Search for the cell housing the specified text and yield its [X, Y] center coordinate. 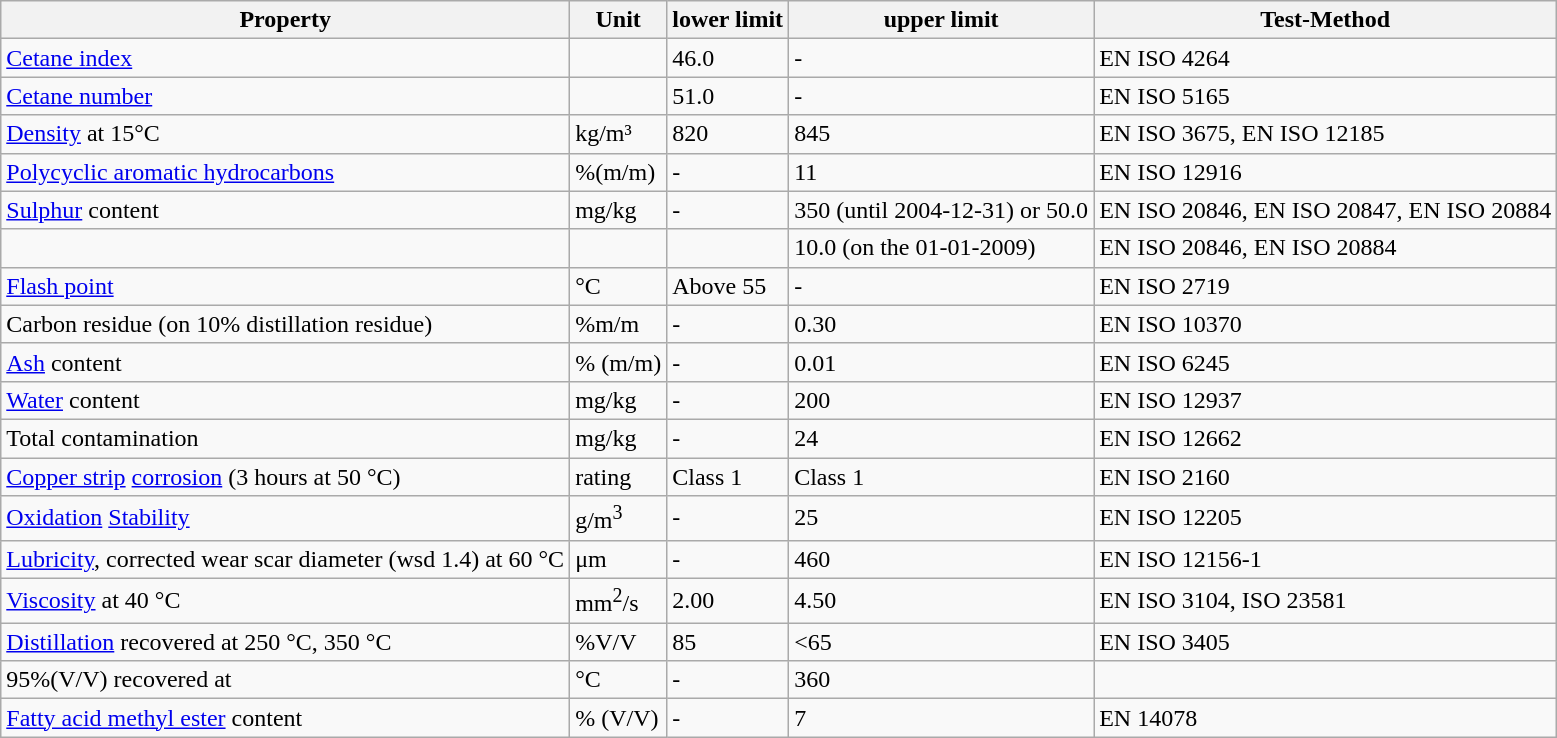
μm [618, 559]
25 [942, 518]
Lubricity, corrected wear scar diameter (wsd 1.4) at 60 °C [286, 559]
mm2/s [618, 600]
Polycyclic aromatic hydrocarbons [286, 172]
EN ISO 2719 [1326, 286]
11 [942, 172]
EN 14078 [1326, 718]
Fatty acid methyl ester content [286, 718]
Unit [618, 20]
95%(V/V) recovered at [286, 680]
EN ISO 2160 [1326, 477]
Copper strip corrosion (3 hours at 50 °C) [286, 477]
g/m3 [618, 518]
0.30 [942, 324]
Viscosity at 40 °C [286, 600]
2.00 [728, 600]
Ash content [286, 362]
EN ISO 3104, ISO 23581 [1326, 600]
Carbon residue (on 10% distillation residue) [286, 324]
46.0 [728, 58]
EN ISO 3405 [1326, 642]
upper limit [942, 20]
4.50 [942, 600]
Distillation recovered at 250 °C, 350 °C [286, 642]
200 [942, 400]
EN ISO 12662 [1326, 438]
EN ISO 12156-1 [1326, 559]
% (V/V) [618, 718]
10.0 (on the 01-01-2009) [942, 248]
EN ISO 12205 [1326, 518]
Density at 15°C [286, 134]
Cetane number [286, 96]
Property [286, 20]
Above 55 [728, 286]
EN ISO 20846, EN ISO 20884 [1326, 248]
Test-Method [1326, 20]
EN ISO 6245 [1326, 362]
Total contamination [286, 438]
% (m/m) [618, 362]
%(m/m) [618, 172]
85 [728, 642]
0.01 [942, 362]
EN ISO 3675, EN ISO 12185 [1326, 134]
<65 [942, 642]
%m/m [618, 324]
rating [618, 477]
%V/V [618, 642]
350 (until 2004-12-31) or 50.0 [942, 210]
360 [942, 680]
Flash point [286, 286]
EN ISO 5165 [1326, 96]
Cetane index [286, 58]
EN ISO 12937 [1326, 400]
24 [942, 438]
EN ISO 4264 [1326, 58]
460 [942, 559]
EN ISO 12916 [1326, 172]
lower limit [728, 20]
845 [942, 134]
Water content [286, 400]
7 [942, 718]
820 [728, 134]
Oxidation Stability [286, 518]
EN ISO 20846, EN ISO 20847, EN ISO 20884 [1326, 210]
51.0 [728, 96]
EN ISO 10370 [1326, 324]
kg/m³ [618, 134]
Sulphur content [286, 210]
